Extract the [X, Y] coordinate from the center of the cell holding the provided text.  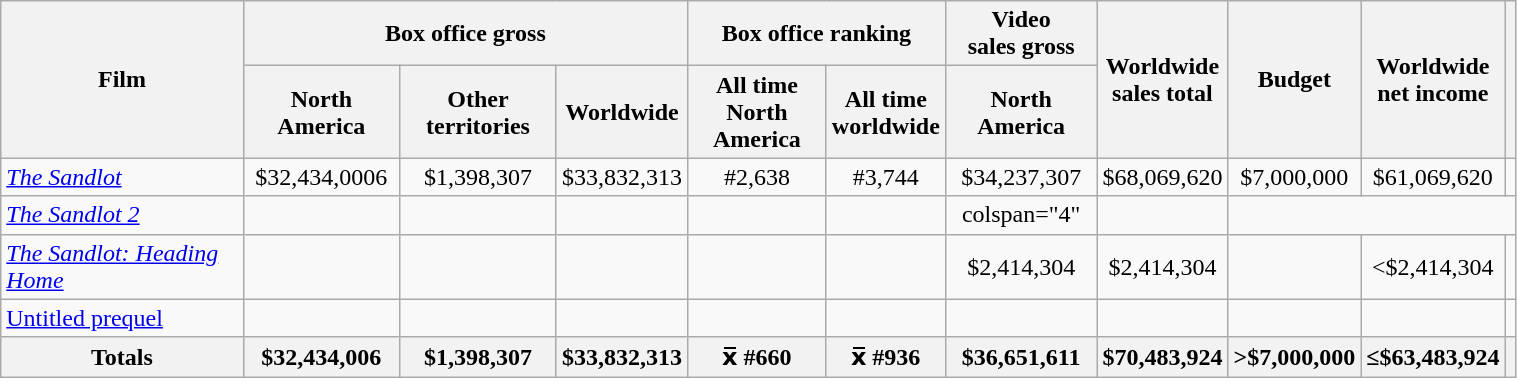
Film [122, 80]
Video sales gross [1021, 34]
The Sandlot [122, 177]
Other territories [478, 112]
$32,434,006 [321, 357]
x̅ #936 [886, 357]
Worldwide [622, 112]
#3,744 [886, 177]
Untitled prequel [122, 318]
All time North America [756, 112]
$32,434,0006 [321, 177]
colspan="4" [1021, 215]
$70,483,924 [1162, 357]
$34,237,307 [1021, 177]
Box office gross [465, 34]
#2,638 [756, 177]
$36,651,611 [1021, 357]
Budget [1294, 80]
Worldwide sales total [1162, 80]
$7,000,000 [1294, 177]
The Sandlot: Heading Home [122, 266]
The Sandlot 2 [122, 215]
Box office ranking [816, 34]
Totals [122, 357]
≤$63,483,924 [1433, 357]
<$2,414,304 [1433, 266]
All time worldwide [886, 112]
$61,069,620 [1433, 177]
Worldwide net income [1433, 80]
$68,069,620 [1162, 177]
x̅ #660 [756, 357]
>$7,000,000 [1294, 357]
